Search for the cell housing the specified text and yield its [X, Y] center coordinate. 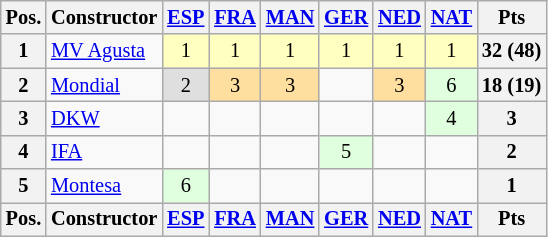
32 (48) [512, 51]
MV Agusta [104, 51]
Montesa [104, 186]
IFA [104, 152]
DKW [104, 118]
18 (19) [512, 85]
Mondial [104, 85]
